Locate the cell with the specified text and output its [x, y] center coordinate. 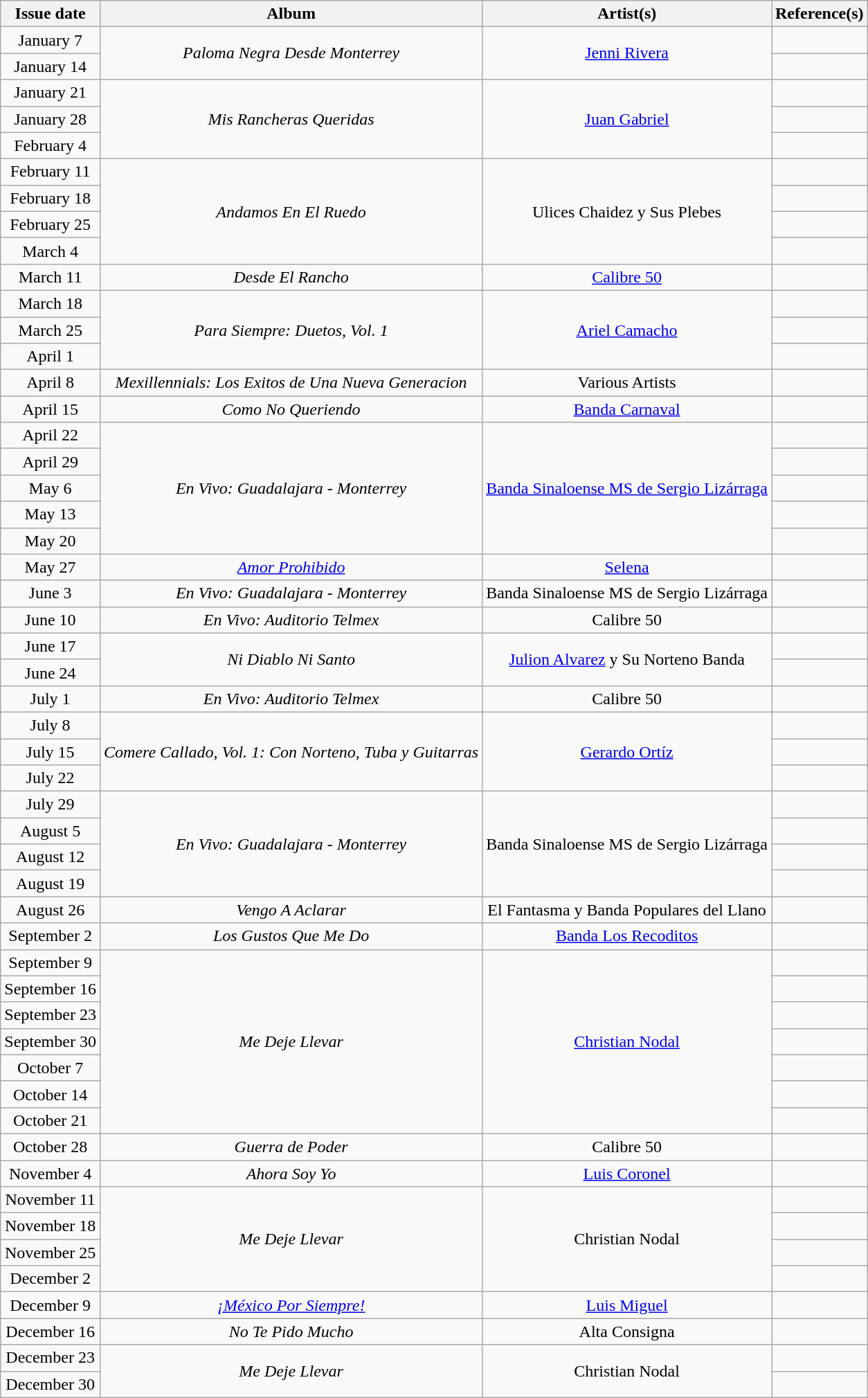
Amor Prohibido [291, 567]
December 2 [51, 1279]
April 15 [51, 409]
Alta Consigna [627, 1332]
Gerardo Ortíz [627, 751]
July 1 [51, 699]
October 7 [51, 1068]
Julion Alvarez y Su Norteno Banda [627, 659]
Mis Rancheras Queridas [291, 119]
March 11 [51, 277]
January 28 [51, 119]
Ariel Camacho [627, 330]
July 22 [51, 778]
August 26 [51, 910]
September 9 [51, 962]
May 20 [51, 541]
May 13 [51, 514]
April 29 [51, 462]
Album [291, 14]
June 3 [51, 593]
June 17 [51, 646]
July 8 [51, 725]
Como No Queriendo [291, 409]
Issue date [51, 14]
November 4 [51, 1174]
Andamos En El Ruedo [291, 211]
February 18 [51, 198]
April 1 [51, 357]
Reference(s) [820, 14]
Comere Callado, Vol. 1: Con Norteno, Tuba y Guitarras [291, 751]
September 30 [51, 1041]
December 23 [51, 1358]
December 9 [51, 1305]
November 25 [51, 1253]
¡México Por Siempre! [291, 1305]
Various Artists [627, 383]
July 29 [51, 805]
March 18 [51, 303]
November 18 [51, 1226]
El Fantasma y Banda Populares del Llano [627, 910]
January 7 [51, 40]
August 12 [51, 857]
January 21 [51, 93]
Banda Carnaval [627, 409]
June 24 [51, 672]
Mexillennials: Los Exitos de Una Nueva Generacion [291, 383]
March 4 [51, 251]
September 23 [51, 1015]
May 27 [51, 567]
October 28 [51, 1147]
June 10 [51, 620]
Ulices Chaidez y Sus Plebes [627, 211]
August 5 [51, 831]
February 11 [51, 172]
Los Gustos Que Me Do [291, 936]
Para Siempre: Duetos, Vol. 1 [291, 330]
No Te Pido Mucho [291, 1332]
October 14 [51, 1094]
Luis Miguel [627, 1305]
Luis Coronel [627, 1174]
Vengo A Aclarar [291, 910]
Artist(s) [627, 14]
Juan Gabriel [627, 119]
February 4 [51, 145]
April 22 [51, 436]
July 15 [51, 751]
September 2 [51, 936]
April 8 [51, 383]
Jenni Rivera [627, 53]
Desde El Rancho [291, 277]
August 19 [51, 884]
Ni Diablo Ni Santo [291, 659]
November 11 [51, 1200]
December 30 [51, 1384]
September 16 [51, 989]
December 16 [51, 1332]
October 21 [51, 1120]
Selena [627, 567]
March 25 [51, 330]
Paloma Negra Desde Monterrey [291, 53]
May 6 [51, 488]
January 14 [51, 66]
Guerra de Poder [291, 1147]
Ahora Soy Yo [291, 1174]
February 25 [51, 224]
Banda Los Recoditos [627, 936]
